Find where the given text appears and provide that cell's center as (X, Y) coordinate. 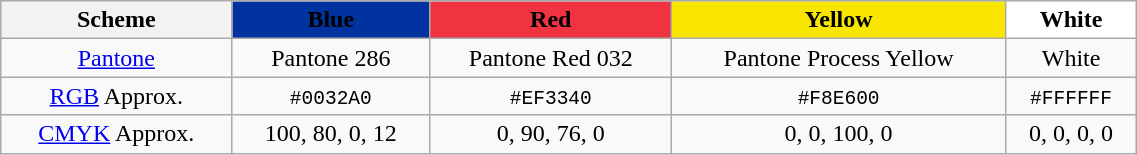
#0032A0 (331, 96)
0, 90, 76, 0 (551, 134)
Blue (331, 20)
CMYK Approx. (116, 134)
#FFFFFF (1071, 96)
Yellow (838, 20)
Pantone Process Yellow (838, 58)
100, 80, 0, 12 (331, 134)
0, 0, 100, 0 (838, 134)
RGB Approx. (116, 96)
Scheme (116, 20)
Pantone Red 032 (551, 58)
Pantone 286 (331, 58)
#EF3340 (551, 96)
Pantone (116, 58)
Red (551, 20)
#F8E600 (838, 96)
0, 0, 0, 0 (1071, 134)
